Capture the cell that displays the provided text and extract its [x, y] central coordinate. 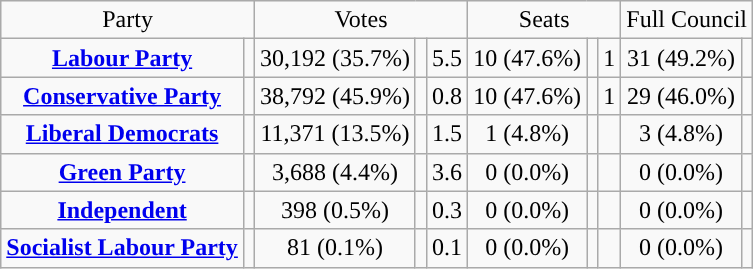
Liberal Democrats [122, 134]
0.3 [448, 210]
Green Party [122, 172]
0.1 [448, 248]
Socialist Labour Party [122, 248]
Full Council [687, 20]
1.5 [448, 134]
11,371 (13.5%) [334, 134]
Labour Party [122, 58]
3 (4.8%) [682, 134]
Independent [122, 210]
31 (49.2%) [682, 58]
Party [128, 20]
5.5 [448, 58]
0.8 [448, 96]
38,792 (45.9%) [334, 96]
81 (0.1%) [334, 248]
Conservative Party [122, 96]
1 (4.8%) [528, 134]
Votes [360, 20]
Seats [544, 20]
30,192 (35.7%) [334, 58]
398 (0.5%) [334, 210]
29 (46.0%) [682, 96]
3,688 (4.4%) [334, 172]
3.6 [448, 172]
